Scan for the cell matching the given text and deliver its [x, y] coordinate at center. 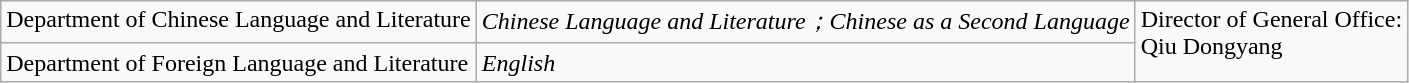
Department of Foreign Language and Literature [239, 62]
English [806, 62]
Chinese Language and Literature；Chinese as a Second Language [806, 22]
Director of General Office:Qiu Dongyang [1271, 42]
Department of Chinese Language and Literature [239, 22]
